Search for the cell housing the specified text and yield its [X, Y] center coordinate. 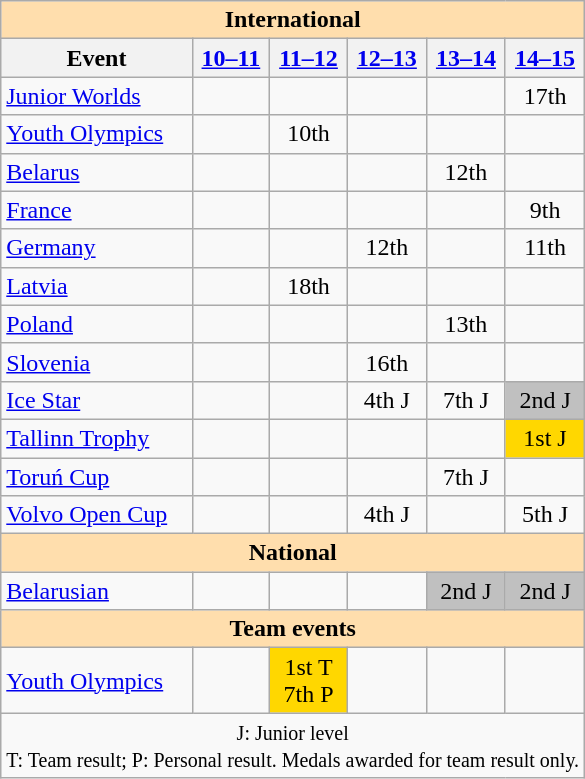
5th J [544, 515]
Germany [96, 248]
12–13 [386, 58]
13–14 [466, 58]
11–12 [309, 58]
13th [466, 324]
Volvo Open Cup [96, 515]
1st T 7th P [309, 680]
17th [544, 96]
16th [386, 362]
14–15 [544, 58]
10–11 [231, 58]
Latvia [96, 286]
1st J [544, 438]
International [293, 20]
Tallinn Trophy [96, 438]
Team events [293, 629]
Toruń Cup [96, 477]
J: Junior level T: Team result; P: Personal result. Medals awarded for team result only. [293, 746]
10th [309, 134]
Event [96, 58]
Slovenia [96, 362]
Junior Worlds [96, 96]
France [96, 210]
11th [544, 248]
National [293, 553]
Ice Star [96, 400]
Belarus [96, 172]
18th [309, 286]
Belarusian [96, 591]
Poland [96, 324]
9th [544, 210]
